Search for the cell housing the specified text and yield its (X, Y) center coordinate. 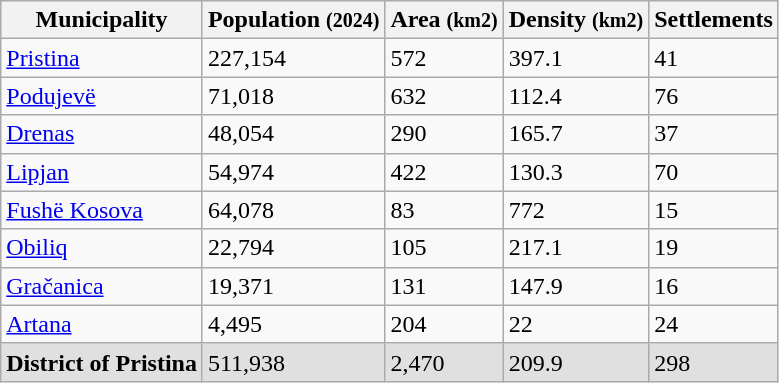
64,078 (293, 210)
Population (2024) (293, 20)
105 (444, 248)
District of Pristina (102, 362)
22 (576, 324)
24 (714, 324)
54,974 (293, 172)
76 (714, 96)
209.9 (576, 362)
Fushë Kosova (102, 210)
19 (714, 248)
15 (714, 210)
70 (714, 172)
217.1 (576, 248)
22,794 (293, 248)
Podujevë (102, 96)
298 (714, 362)
Settlements (714, 20)
131 (444, 286)
422 (444, 172)
Drenas (102, 134)
71,018 (293, 96)
48,054 (293, 134)
16 (714, 286)
511,938 (293, 362)
Gračanica (102, 286)
632 (444, 96)
227,154 (293, 58)
Area (km2) (444, 20)
41 (714, 58)
Obiliq (102, 248)
397.1 (576, 58)
290 (444, 134)
204 (444, 324)
772 (576, 210)
130.3 (576, 172)
19,371 (293, 286)
2,470 (444, 362)
4,495 (293, 324)
Lipjan (102, 172)
572 (444, 58)
Artana (102, 324)
83 (444, 210)
147.9 (576, 286)
37 (714, 134)
Municipality (102, 20)
Density (km2) (576, 20)
165.7 (576, 134)
112.4 (576, 96)
Pristina (102, 58)
